Locate the cell with the specified text and output its (x, y) center coordinate. 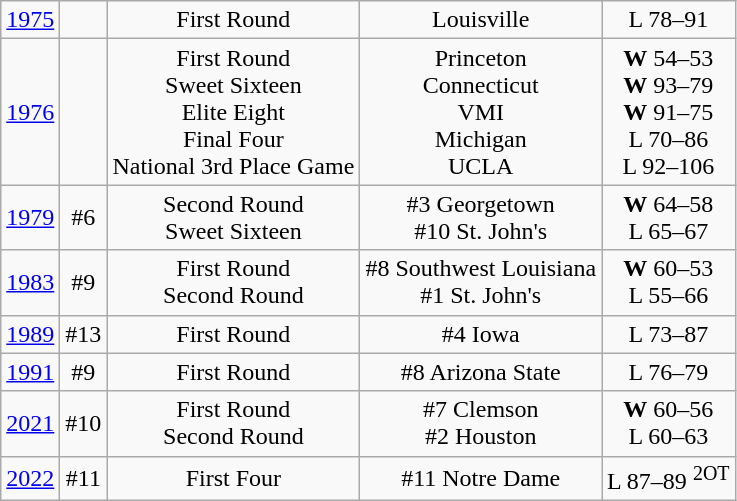
Louisville (481, 20)
First Four (234, 478)
L 76–79 (669, 372)
1991 (30, 372)
1976 (30, 112)
#10 (84, 424)
W 54–53W 93–79W 91–75L 70–86L 92–106 (669, 112)
#7 Clemson#2 Houston (481, 424)
#3 Georgetown#10 St. John's (481, 218)
L 87–89 2OT (669, 478)
#8 Southwest Louisiana#1 St. John's (481, 282)
1979 (30, 218)
2022 (30, 478)
1975 (30, 20)
1983 (30, 282)
1989 (30, 334)
2021 (30, 424)
W 60–56L 60–63 (669, 424)
L 73–87 (669, 334)
#13 (84, 334)
W 60–53L 55–66 (669, 282)
Second RoundSweet Sixteen (234, 218)
#11 (84, 478)
#4 Iowa (481, 334)
PrincetonConnecticutVMIMichiganUCLA (481, 112)
First RoundSweet SixteenElite EightFinal FourNational 3rd Place Game (234, 112)
L 78–91 (669, 20)
#8 Arizona State (481, 372)
W 64–58L 65–67 (669, 218)
#6 (84, 218)
#11 Notre Dame (481, 478)
